Detect which cell encompasses the target text, then output its [X, Y] center coordinate. 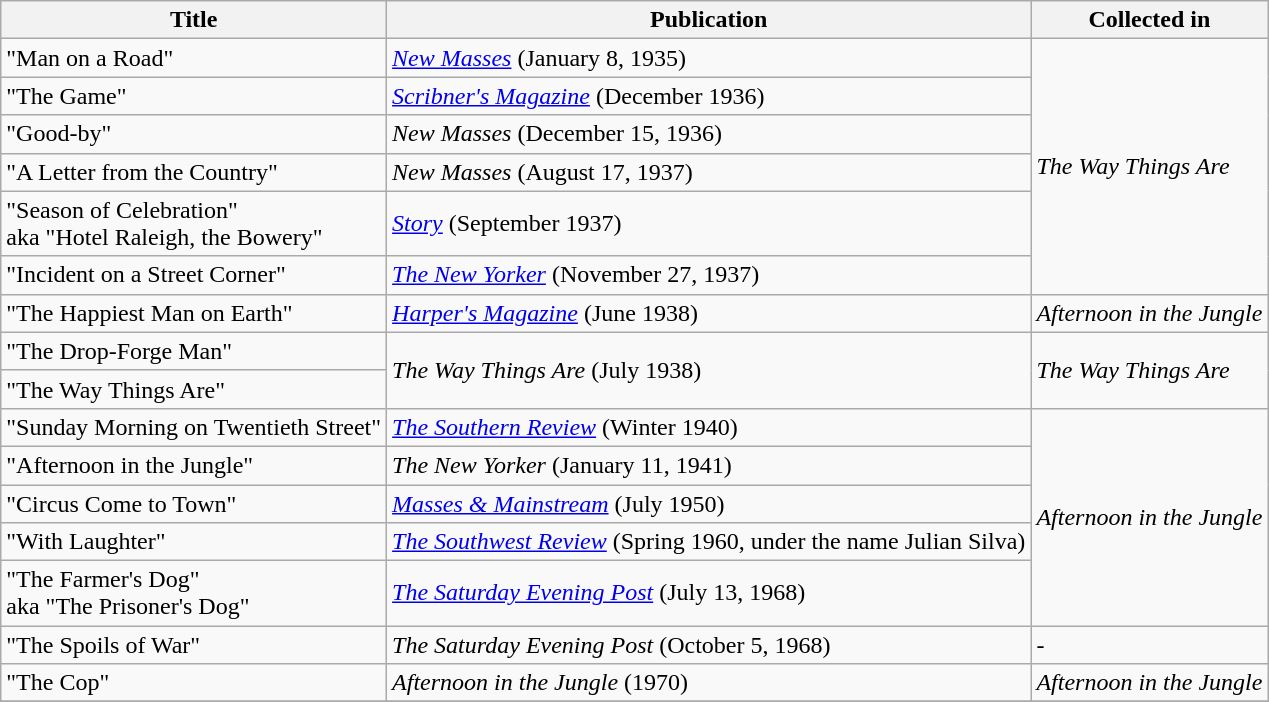
"The Cop" [194, 683]
Scribner's Magazine (December 1936) [709, 96]
"A Letter from the Country" [194, 172]
"Incident on a Street Corner" [194, 275]
Afternoon in the Jungle (1970) [709, 683]
"The Game" [194, 96]
The Saturday Evening Post (July 13, 1968) [709, 594]
The Way Things Are (July 1938) [709, 370]
Publication [709, 20]
New Masses (August 17, 1937) [709, 172]
"The Farmer's Dog"aka "The Prisoner's Dog" [194, 594]
"Good-by" [194, 134]
New Masses (January 8, 1935) [709, 58]
"Sunday Morning on Twentieth Street" [194, 427]
"Man on a Road" [194, 58]
"Afternoon in the Jungle" [194, 465]
"Season of Celebration"aka "Hotel Raleigh, the Bowery" [194, 224]
"The Spoils of War" [194, 645]
"The Happiest Man on Earth" [194, 313]
"With Laughter" [194, 542]
The Southwest Review (Spring 1960, under the name Julian Silva) [709, 542]
Collected in [1150, 20]
New Masses (December 15, 1936) [709, 134]
Story (September 1937) [709, 224]
The New Yorker (January 11, 1941) [709, 465]
Title [194, 20]
"The Way Things Are" [194, 389]
The Saturday Evening Post (October 5, 1968) [709, 645]
"The Drop-Forge Man" [194, 351]
Harper's Magazine (June 1938) [709, 313]
Masses & Mainstream (July 1950) [709, 503]
The Southern Review (Winter 1940) [709, 427]
The New Yorker (November 27, 1937) [709, 275]
- [1150, 645]
"Circus Come to Town" [194, 503]
